Find where the given text appears and provide that cell's center as [x, y] coordinate. 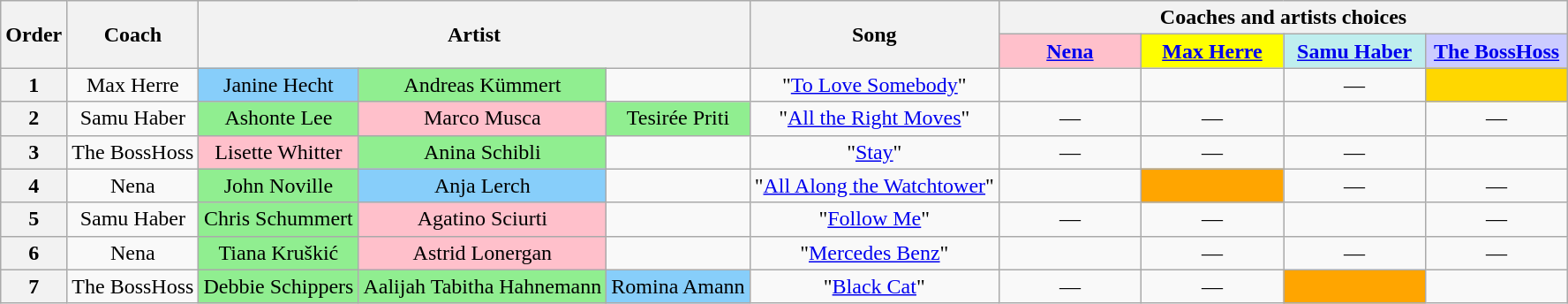
"Mercedes Benz" [874, 253]
Coach [132, 34]
Andreas Kümmert [482, 85]
6 [34, 253]
Song [874, 34]
Debbie Schippers [279, 286]
Janine Hecht [279, 85]
"To Love Somebody" [874, 85]
"Stay" [874, 152]
Lisette Whitter [279, 152]
"All Along the Watchtower" [874, 186]
Tiana Kruškić [279, 253]
7 [34, 286]
Agatino Sciurti [482, 219]
4 [34, 186]
Coaches and artists choices [1283, 18]
1 [34, 85]
Order [34, 34]
Artist [474, 34]
Chris Schummert [279, 219]
Romina Amann [678, 286]
Tesirée Priti [678, 118]
Astrid Lonergan [482, 253]
2 [34, 118]
Anja Lerch [482, 186]
"Follow Me" [874, 219]
5 [34, 219]
Marco Musca [482, 118]
"Black Cat" [874, 286]
3 [34, 152]
Aalijah Tabitha Hahnemann [482, 286]
John Noville [279, 186]
Anina Schibli [482, 152]
"All the Right Moves" [874, 118]
Ashonte Lee [279, 118]
